Output the (X, Y) coordinate of the center of the cell containing the given text.  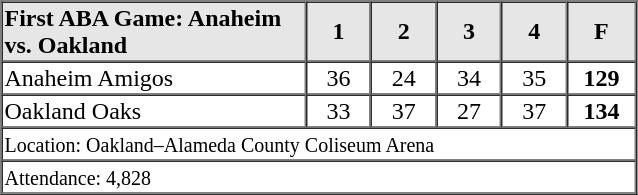
24 (404, 78)
Anaheim Amigos (154, 78)
129 (602, 78)
27 (468, 110)
Oakland Oaks (154, 110)
3 (468, 32)
33 (338, 110)
Location: Oakland–Alameda County Coliseum Arena (319, 144)
2 (404, 32)
Attendance: 4,828 (319, 176)
35 (534, 78)
36 (338, 78)
34 (468, 78)
F (602, 32)
1 (338, 32)
134 (602, 110)
4 (534, 32)
First ABA Game: Anaheim vs. Oakland (154, 32)
